Pinpoint the cell where the given text exists, returning its (x, y) midpoint coordinate. 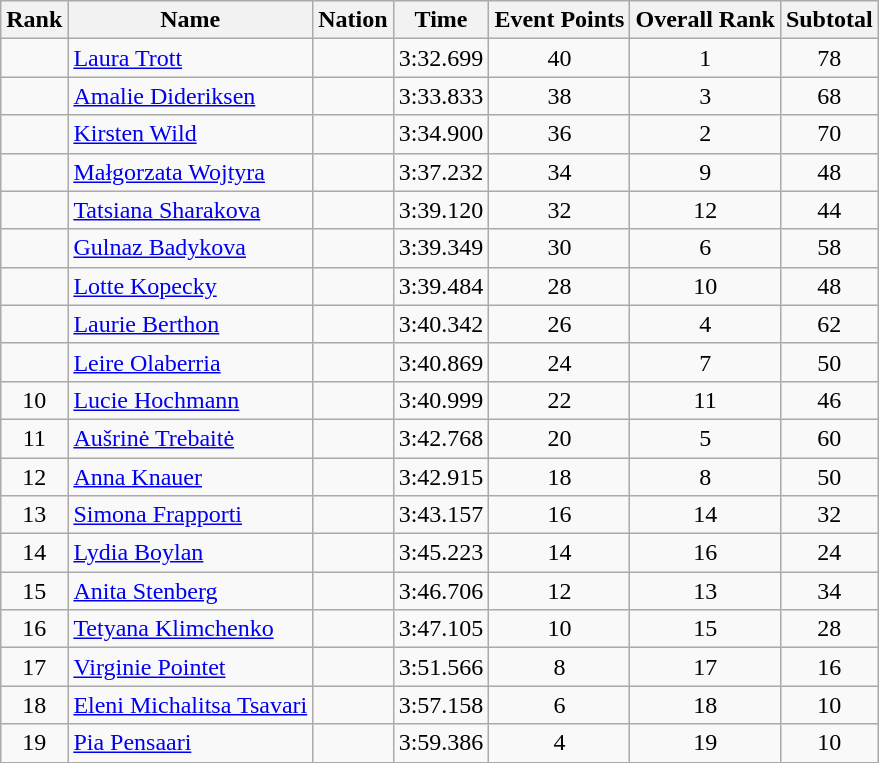
Lydia Boylan (190, 553)
58 (829, 248)
Time (441, 20)
Małgorzata Wojtyra (190, 172)
Gulnaz Badykova (190, 248)
Nation (353, 20)
3:37.232 (441, 172)
Virginie Pointet (190, 667)
Tetyana Klimchenko (190, 629)
3:42.915 (441, 477)
3:43.157 (441, 515)
3:32.699 (441, 58)
3:40.869 (441, 362)
3:46.706 (441, 591)
2 (705, 134)
5 (705, 438)
7 (705, 362)
Rank (34, 20)
78 (829, 58)
70 (829, 134)
Anna Knauer (190, 477)
Leire Olaberria (190, 362)
Pia Pensaari (190, 743)
Aušrinė Trebaitė (190, 438)
Lotte Kopecky (190, 286)
3:40.342 (441, 324)
3:51.566 (441, 667)
Simona Frapporti (190, 515)
Event Points (560, 20)
60 (829, 438)
Laura Trott (190, 58)
62 (829, 324)
Subtotal (829, 20)
Amalie Dideriksen (190, 96)
68 (829, 96)
3:33.833 (441, 96)
26 (560, 324)
30 (560, 248)
44 (829, 210)
20 (560, 438)
3:59.386 (441, 743)
Lucie Hochmann (190, 400)
Eleni Michalitsa Tsavari (190, 705)
Kirsten Wild (190, 134)
46 (829, 400)
3:42.768 (441, 438)
40 (560, 58)
3:39.349 (441, 248)
3:39.120 (441, 210)
Overall Rank (705, 20)
3:39.484 (441, 286)
Tatsiana Sharakova (190, 210)
Laurie Berthon (190, 324)
1 (705, 58)
Name (190, 20)
Anita Stenberg (190, 591)
3 (705, 96)
3:34.900 (441, 134)
36 (560, 134)
38 (560, 96)
22 (560, 400)
3:57.158 (441, 705)
3:47.105 (441, 629)
3:45.223 (441, 553)
3:40.999 (441, 400)
9 (705, 172)
